Extract the (X, Y) coordinate from the center of the cell holding the provided text.  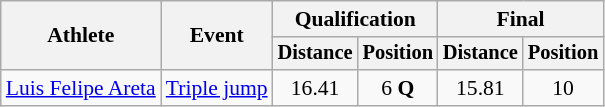
Event (217, 36)
Final (520, 19)
Athlete (81, 36)
10 (563, 88)
Triple jump (217, 88)
16.41 (316, 88)
Luis Felipe Areta (81, 88)
15.81 (480, 88)
6 Q (398, 88)
Qualification (356, 19)
